Detect which cell encompasses the target text, then output its [x, y] center coordinate. 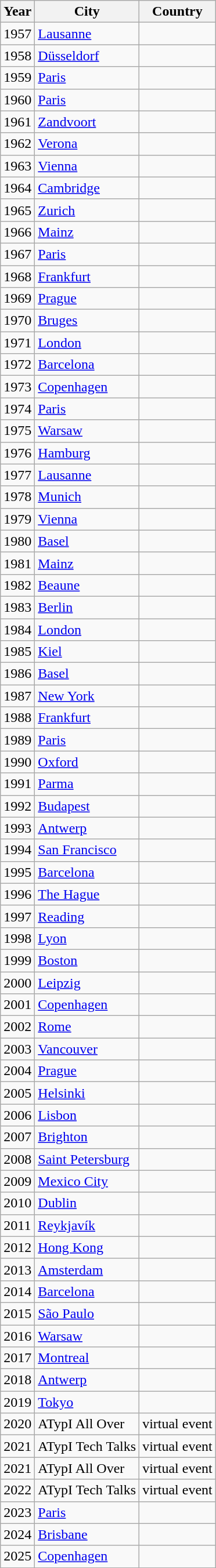
2009 [17, 1181]
2003 [17, 1049]
1999 [17, 960]
Boston [87, 960]
1958 [17, 56]
Düsseldorf [87, 56]
1978 [17, 497]
1977 [17, 475]
1967 [17, 254]
Saint Petersburg [87, 1159]
1997 [17, 916]
Vancouver [87, 1049]
New York [87, 696]
2005 [17, 1093]
1986 [17, 674]
2008 [17, 1159]
Leipzig [87, 983]
Brisbane [87, 1534]
1971 [17, 343]
1984 [17, 629]
2023 [17, 1512]
1964 [17, 188]
Hamburg [87, 453]
São Paulo [87, 1313]
1991 [17, 784]
1961 [17, 122]
2006 [17, 1115]
1957 [17, 34]
Berlin [87, 607]
2013 [17, 1269]
1987 [17, 696]
1976 [17, 453]
1975 [17, 431]
Reykjavík [87, 1225]
1988 [17, 718]
1983 [17, 607]
1963 [17, 166]
2007 [17, 1137]
San Francisco [87, 850]
2019 [17, 1402]
1966 [17, 232]
1992 [17, 806]
2016 [17, 1335]
1979 [17, 519]
1995 [17, 872]
2017 [17, 1358]
2020 [17, 1424]
1981 [17, 563]
Oxford [87, 762]
1980 [17, 541]
1972 [17, 365]
1969 [17, 299]
Beaune [87, 585]
Kiel [87, 652]
2018 [17, 1380]
1994 [17, 850]
1970 [17, 321]
Zandvoort [87, 122]
Dublin [87, 1203]
1985 [17, 652]
Lisbon [87, 1115]
1998 [17, 938]
Lyon [87, 938]
Tokyo [87, 1402]
2004 [17, 1071]
City [87, 12]
1965 [17, 210]
1989 [17, 740]
Country [178, 12]
1968 [17, 277]
Hong Kong [87, 1247]
2014 [17, 1291]
Zurich [87, 210]
2011 [17, 1225]
The Hague [87, 894]
Montreal [87, 1358]
Brighton [87, 1137]
Budapest [87, 806]
Verona [87, 144]
Rome [87, 1027]
Bruges [87, 321]
2002 [17, 1027]
1960 [17, 100]
Parma [87, 784]
2012 [17, 1247]
1962 [17, 144]
2010 [17, 1203]
Munich [87, 497]
2022 [17, 1490]
Reading [87, 916]
1996 [17, 894]
2025 [17, 1556]
1990 [17, 762]
1974 [17, 409]
2015 [17, 1313]
Mexico City [87, 1181]
Year [17, 12]
1959 [17, 78]
1993 [17, 828]
2001 [17, 1005]
Helsinki [87, 1093]
2024 [17, 1534]
2000 [17, 983]
Amsterdam [87, 1269]
1982 [17, 585]
Cambridge [87, 188]
1973 [17, 387]
